Return [X, Y] of the center of cell containing provided text 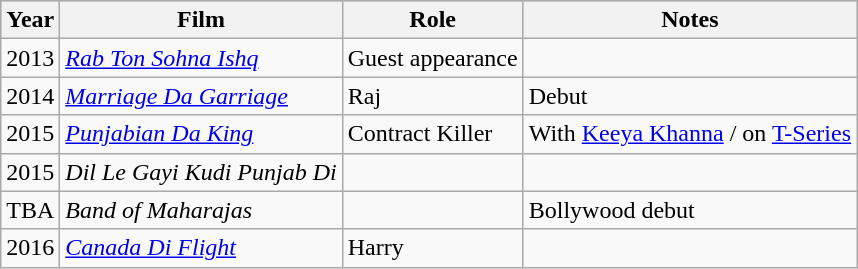
Debut [690, 96]
Contract Killer [432, 134]
2014 [30, 96]
Raj [432, 96]
Role [432, 20]
Bollywood debut [690, 210]
Rab Ton Sohna Ishq [201, 58]
Canada Di Flight [201, 248]
Year [30, 20]
Guest appearance [432, 58]
Punjabian Da King [201, 134]
2016 [30, 248]
2013 [30, 58]
Band of Maharajas [201, 210]
With Keeya Khanna / on T-Series [690, 134]
Harry [432, 248]
Film [201, 20]
Marriage Da Garriage [201, 96]
TBA [30, 210]
Dil Le Gayi Kudi Punjab Di [201, 172]
Notes [690, 20]
